Extract the [X, Y] coordinate from the center of the cell holding the provided text.  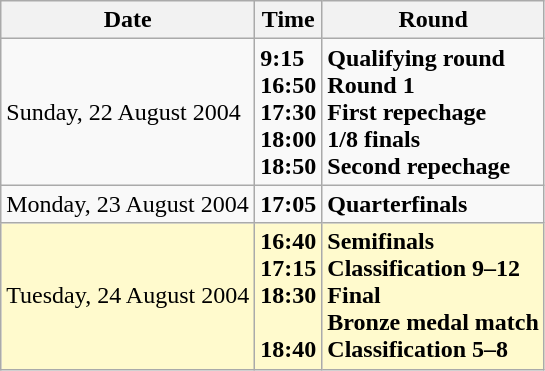
9:1516:5017:3018:0018:50 [288, 112]
Monday, 23 August 2004 [128, 204]
17:05 [288, 204]
Date [128, 20]
Tuesday, 24 August 2004 [128, 296]
SemifinalsClassification 9–12FinalBronze medal matchClassification 5–8 [434, 296]
Time [288, 20]
Sunday, 22 August 2004 [128, 112]
16:4017:1518:30 18:40 [288, 296]
Qualifying roundRound 1First repechage1/8 finalsSecond repechage [434, 112]
Round [434, 20]
Quarterfinals [434, 204]
